Search for the cell housing the specified text and yield its [x, y] center coordinate. 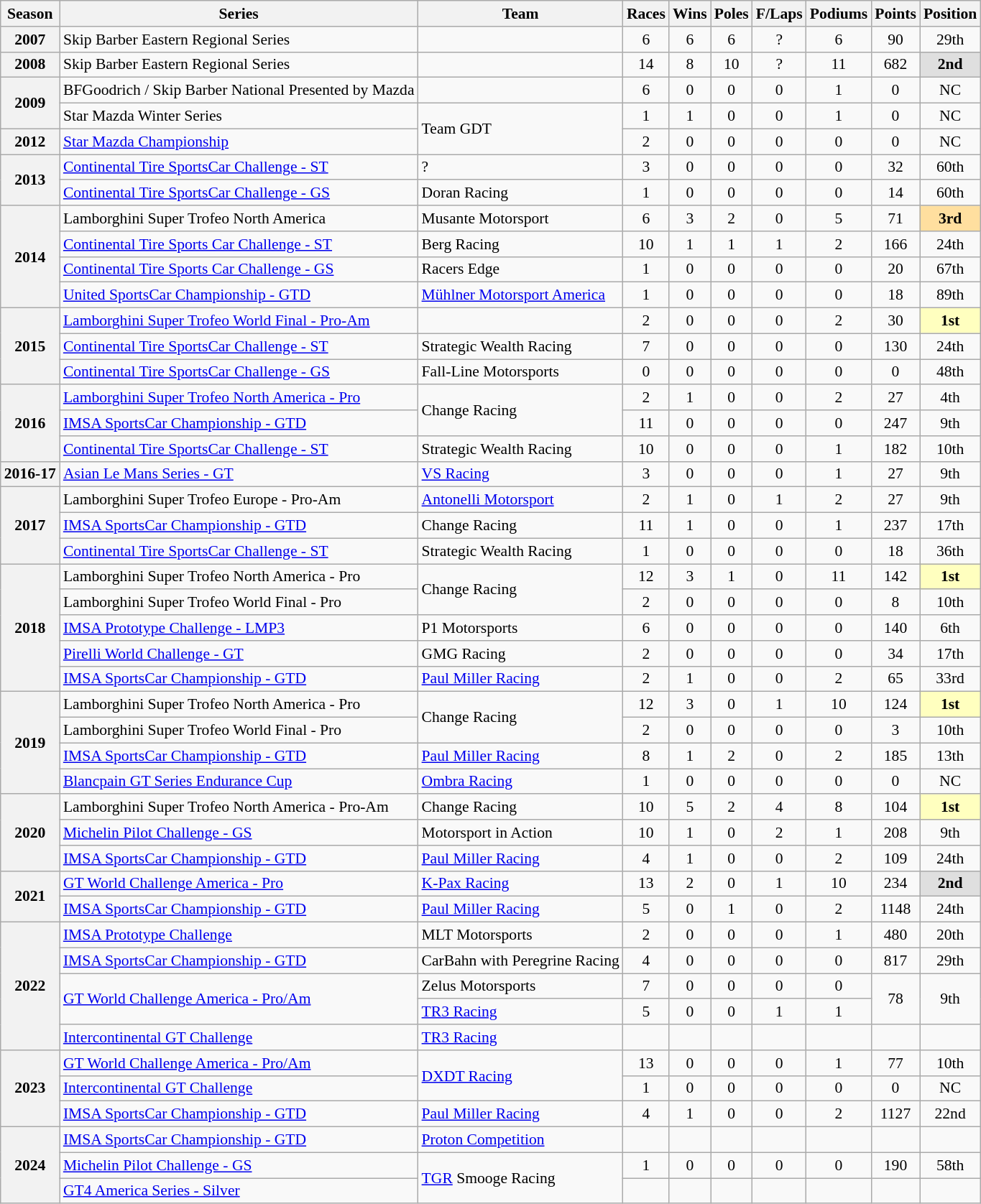
34 [895, 654]
TGR Smooge Racing [520, 1178]
Podiums [839, 14]
36th [950, 551]
32 [895, 167]
2014 [30, 256]
2023 [30, 1089]
Pirelli World Challenge - GT [239, 654]
817 [895, 960]
67th [950, 269]
208 [895, 833]
Points [895, 14]
4th [950, 398]
234 [895, 884]
GT4 America Series - Silver [239, 1191]
65 [895, 679]
P1 Motorsports [520, 628]
2024 [30, 1165]
182 [895, 449]
Musante Motorsport [520, 218]
Motorsport in Action [520, 833]
2016 [30, 424]
1127 [895, 1114]
13th [950, 756]
Proton Competition [520, 1140]
71 [895, 218]
Doran Racing [520, 193]
F/Laps [779, 14]
2018 [30, 628]
2007 [30, 40]
Star Mazda Winter Series [239, 116]
124 [895, 705]
Blancpain GT Series Endurance Cup [239, 782]
140 [895, 628]
Mühlner Motorsport America [520, 295]
20 [895, 269]
3rd [950, 218]
Berg Racing [520, 244]
Zelus Motorsports [520, 986]
United SportsCar Championship - GTD [239, 295]
20th [950, 935]
Racers Edge [520, 269]
58th [950, 1165]
Poles [732, 14]
Lamborghini Super Trofeo World Final - Pro-Am [239, 321]
1148 [895, 909]
IMSA Prototype Challenge - LMP3 [239, 628]
480 [895, 935]
237 [895, 526]
78 [895, 999]
Team GDT [520, 129]
DXDT Racing [520, 1076]
104 [895, 807]
2012 [30, 142]
Series [239, 14]
Continental Tire Sports Car Challenge - ST [239, 244]
190 [895, 1165]
89th [950, 295]
2017 [30, 526]
2016-17 [30, 474]
Ombra Racing [520, 782]
GMG Racing [520, 654]
2022 [30, 986]
Races [646, 14]
VS Racing [520, 474]
Lamborghini Super Trofeo North America - Pro-Am [239, 807]
K-Pax Racing [520, 884]
22nd [950, 1114]
Team [520, 14]
Star Mazda Championship [239, 142]
2015 [30, 346]
Season [30, 14]
2008 [30, 65]
142 [895, 577]
Position [950, 14]
109 [895, 858]
130 [895, 346]
2020 [30, 833]
Antonelli Motorsport [520, 500]
2019 [30, 743]
185 [895, 756]
Lamborghini Super Trofeo North America [239, 218]
33rd [950, 679]
CarBahn with Peregrine Racing [520, 960]
IMSA Prototype Challenge [239, 935]
2009 [30, 103]
90 [895, 40]
247 [895, 423]
77 [895, 1063]
Lamborghini Super Trofeo Europe - Pro-Am [239, 500]
Wins [690, 14]
Asian Le Mans Series - GT [239, 474]
Fall-Line Motorsports [520, 372]
6th [950, 628]
30 [895, 321]
BFGoodrich / Skip Barber National Presented by Mazda [239, 91]
MLT Motorsports [520, 935]
48th [950, 372]
Continental Tire Sports Car Challenge - GS [239, 269]
166 [895, 244]
GT World Challenge America - Pro [239, 884]
2021 [30, 897]
2013 [30, 180]
682 [895, 65]
